Scan for the cell matching the given text and deliver its (x, y) coordinate at center. 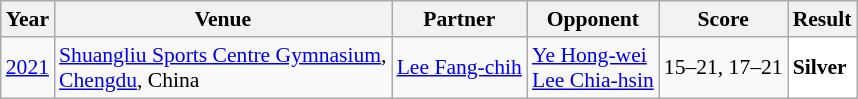
2021 (28, 68)
Venue (223, 19)
Opponent (593, 19)
Lee Fang-chih (460, 68)
Partner (460, 19)
Ye Hong-wei Lee Chia-hsin (593, 68)
Result (822, 19)
15–21, 17–21 (724, 68)
Score (724, 19)
Shuangliu Sports Centre Gymnasium,Chengdu, China (223, 68)
Silver (822, 68)
Year (28, 19)
